Return the (X, Y) coordinate for the center point of the cell that contains the specified text.  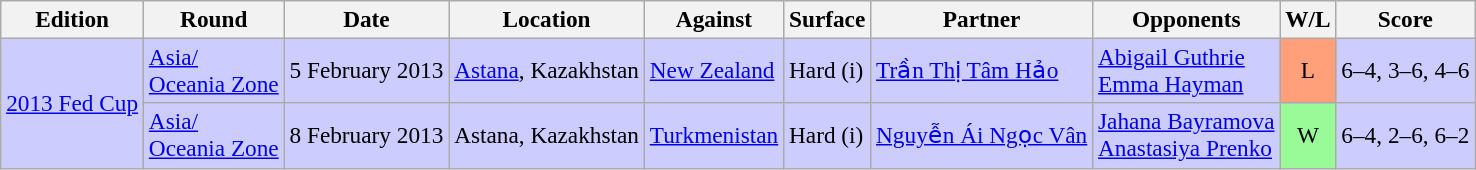
L (1308, 70)
Partner (982, 19)
Location (547, 19)
Nguyễn Ái Ngọc Vân (982, 136)
6–4, 3–6, 4–6 (1406, 70)
Jahana Bayramova Anastasiya Prenko (1186, 136)
8 February 2013 (366, 136)
W (1308, 136)
5 February 2013 (366, 70)
New Zealand (714, 70)
W/L (1308, 19)
Opponents (1186, 19)
Edition (72, 19)
6–4, 2–6, 6–2 (1406, 136)
Round (214, 19)
Score (1406, 19)
Abigail Guthrie Emma Hayman (1186, 70)
2013 Fed Cup (72, 103)
Date (366, 19)
Surface (828, 19)
Trần Thị Tâm Hảo (982, 70)
Against (714, 19)
Turkmenistan (714, 136)
